Locate the cell with the specified text and output its [X, Y] center coordinate. 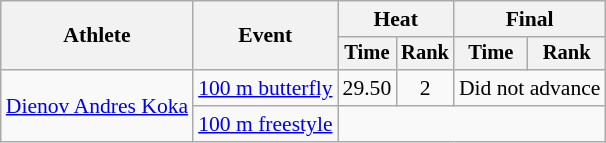
Final [530, 19]
100 m freestyle [265, 124]
2 [425, 88]
Dienov Andres Koka [97, 106]
100 m butterfly [265, 88]
Heat [396, 19]
29.50 [368, 88]
Did not advance [530, 88]
Event [265, 36]
Athlete [97, 36]
